For the text-containing cell, return its midpoint in (X, Y) coordinate format. 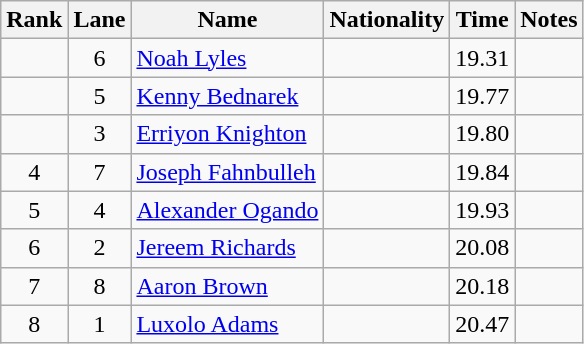
19.80 (482, 134)
Noah Lyles (228, 58)
Jereem Richards (228, 248)
Lane (100, 20)
Erriyon Knighton (228, 134)
Luxolo Adams (228, 324)
1 (100, 324)
Joseph Fahnbulleh (228, 172)
Notes (549, 20)
20.47 (482, 324)
Kenny Bednarek (228, 96)
Time (482, 20)
19.93 (482, 210)
3 (100, 134)
19.84 (482, 172)
Nationality (387, 20)
Aaron Brown (228, 286)
20.08 (482, 248)
19.77 (482, 96)
Name (228, 20)
Alexander Ogando (228, 210)
Rank (34, 20)
20.18 (482, 286)
2 (100, 248)
19.31 (482, 58)
